Locate the cell with the specified text and output its (X, Y) center coordinate. 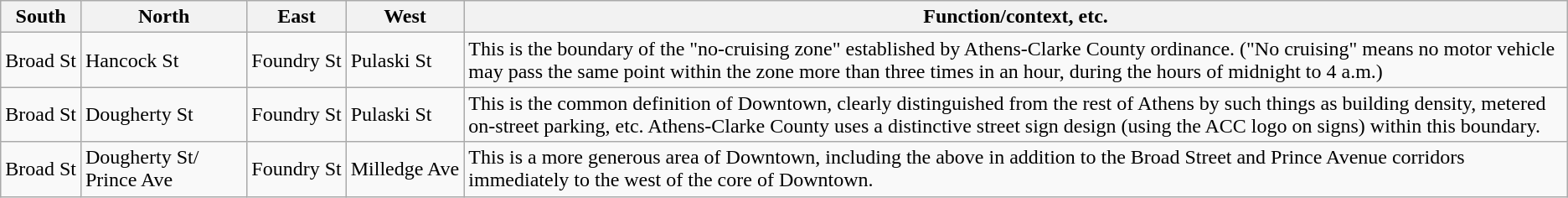
Milledge Ave (405, 169)
North (163, 17)
Hancock St (163, 60)
Dougherty St (163, 114)
South (41, 17)
West (405, 17)
Function/context, etc. (1015, 17)
East (297, 17)
Dougherty St/ Prince Ave (163, 169)
